Pinpoint the cell where the given text exists, returning its (X, Y) midpoint coordinate. 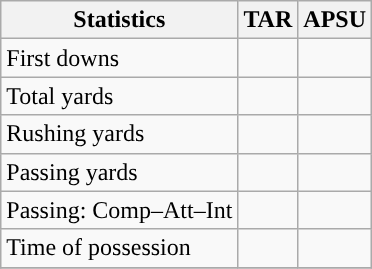
Statistics (120, 20)
Passing: Comp–Att–Int (120, 210)
Total yards (120, 96)
Rushing yards (120, 134)
First downs (120, 58)
Passing yards (120, 172)
Time of possession (120, 248)
TAR (268, 20)
APSU (335, 20)
